Detect which cell encompasses the target text, then output its (X, Y) center coordinate. 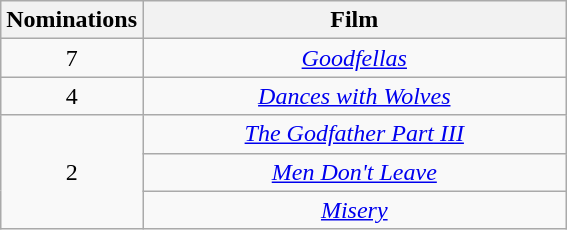
The Godfather Part III (354, 134)
4 (72, 96)
Men Don't Leave (354, 172)
Film (354, 20)
7 (72, 58)
Dances with Wolves (354, 96)
2 (72, 172)
Goodfellas (354, 58)
Nominations (72, 20)
Misery (354, 210)
